Pinpoint the cell where the given text exists, returning its [x, y] midpoint coordinate. 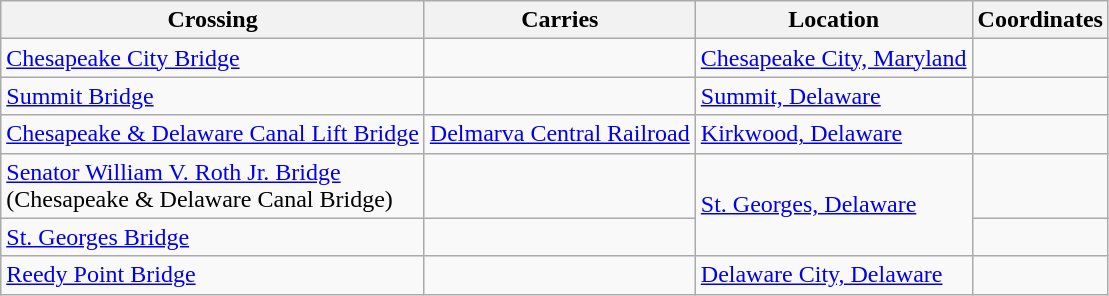
St. Georges, Delaware [834, 204]
Carries [560, 20]
Location [834, 20]
Kirkwood, Delaware [834, 134]
St. Georges Bridge [213, 237]
Delaware City, Delaware [834, 275]
Summit Bridge [213, 96]
Reedy Point Bridge [213, 275]
Crossing [213, 20]
Senator William V. Roth Jr. Bridge(Chesapeake & Delaware Canal Bridge) [213, 186]
Chesapeake & Delaware Canal Lift Bridge [213, 134]
Summit, Delaware [834, 96]
Delmarva Central Railroad [560, 134]
Chesapeake City Bridge [213, 58]
Chesapeake City, Maryland [834, 58]
Coordinates [1040, 20]
